Provide the (x, y) coordinate of the cell's center where the given text is located.  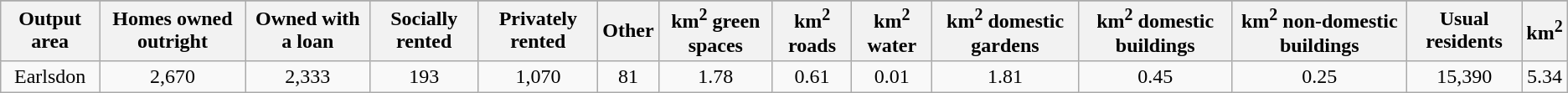
Privately rented (538, 31)
Earlsdon (50, 76)
1.81 (1005, 76)
km2 roads (812, 31)
Other (628, 31)
0.01 (892, 76)
193 (424, 76)
Usual residents (1464, 31)
km2 domestic gardens (1005, 31)
15,390 (1464, 76)
km2 green spaces (715, 31)
0.45 (1155, 76)
5.34 (1545, 76)
2,333 (307, 76)
km2 water (892, 31)
Socially rented (424, 31)
Output area (50, 31)
km2 (1545, 31)
81 (628, 76)
1.78 (715, 76)
2,670 (173, 76)
0.61 (812, 76)
km2 non-domestic buildings (1320, 31)
Owned with a loan (307, 31)
km2 domestic buildings (1155, 31)
1,070 (538, 76)
0.25 (1320, 76)
Homes owned outright (173, 31)
